Scan for the cell matching the given text and deliver its (x, y) coordinate at center. 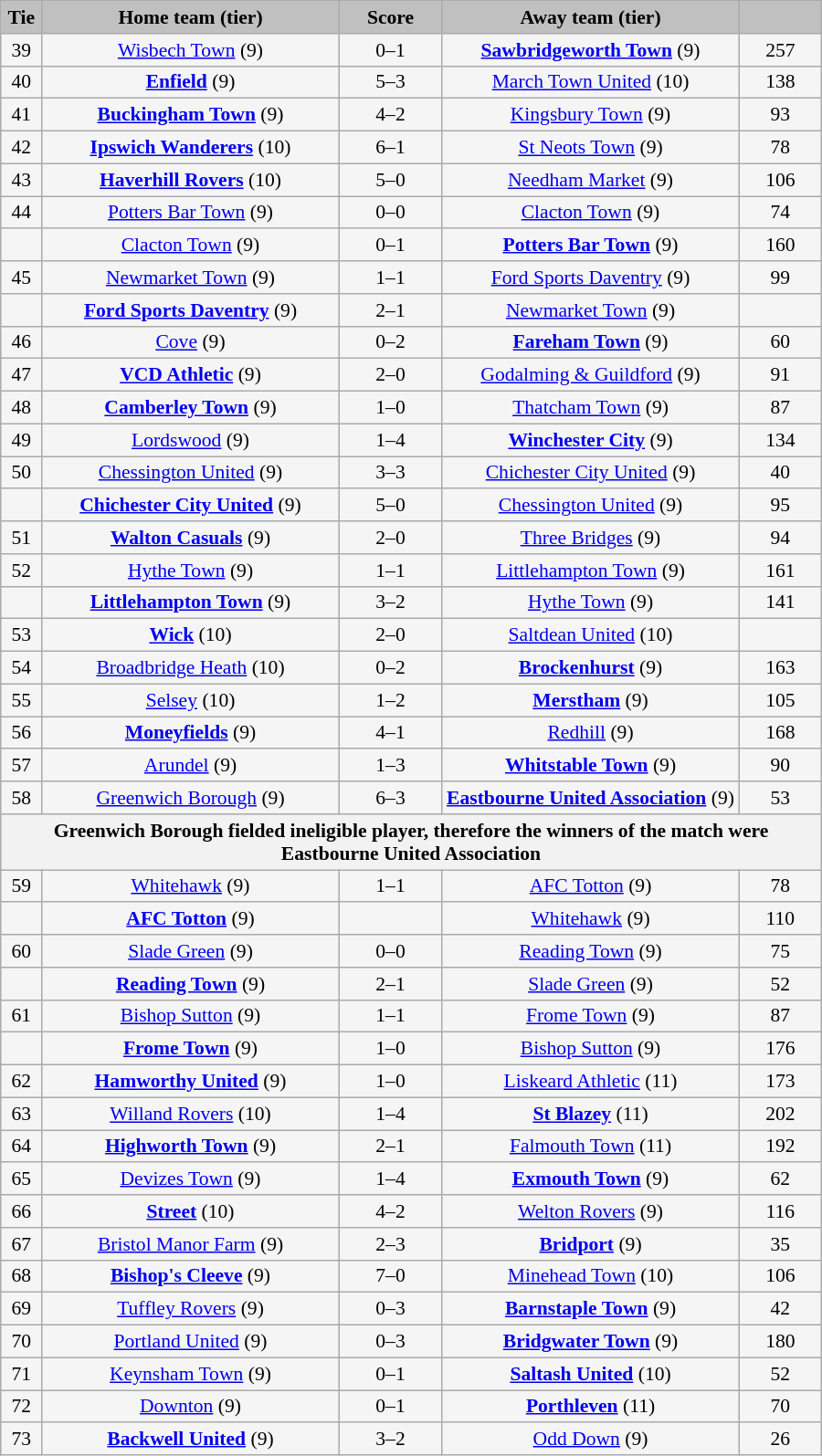
Away team (tier) (591, 17)
3–3 (390, 473)
73 (22, 1440)
Brockenhurst (9) (591, 668)
Minehead Town (10) (591, 1276)
90 (780, 766)
Greenwich Borough fielded ineligible player, therefore the winners of the match were Eastbourne United Association (411, 842)
Lordswood (9) (191, 440)
Barnstaple Town (9) (591, 1309)
Bridport (9) (591, 1244)
39 (22, 50)
Porthleven (11) (591, 1407)
67 (22, 1244)
51 (22, 538)
6–1 (390, 148)
Wisbech Town (9) (191, 50)
Backwell United (9) (191, 1440)
1–2 (390, 700)
134 (780, 440)
Portland United (9) (191, 1342)
Devizes Town (9) (191, 1179)
110 (780, 919)
99 (780, 278)
163 (780, 668)
Camberley Town (9) (191, 408)
Selsey (10) (191, 700)
69 (22, 1309)
Falmouth Town (11) (591, 1147)
Tie (22, 17)
75 (780, 951)
1–3 (390, 766)
Score (390, 17)
91 (780, 375)
4–1 (390, 733)
202 (780, 1114)
43 (22, 180)
Downton (9) (191, 1407)
Welton Rovers (9) (591, 1211)
74 (780, 213)
Odd Down (9) (591, 1440)
68 (22, 1276)
57 (22, 766)
Buckingham Town (9) (191, 115)
March Town United (10) (591, 82)
257 (780, 50)
49 (22, 440)
Needham Market (9) (591, 180)
Bridgwater Town (9) (591, 1342)
Kingsbury Town (9) (591, 115)
59 (22, 886)
Broadbridge Heath (10) (191, 668)
Bristol Manor Farm (9) (191, 1244)
5–3 (390, 82)
72 (22, 1407)
55 (22, 700)
2–3 (390, 1244)
Hamworthy United (9) (191, 1082)
56 (22, 733)
6–3 (390, 798)
St Neots Town (9) (591, 148)
61 (22, 1016)
54 (22, 668)
45 (22, 278)
Tuffley Rovers (9) (191, 1309)
64 (22, 1147)
161 (780, 571)
44 (22, 213)
71 (22, 1374)
47 (22, 375)
116 (780, 1211)
94 (780, 538)
138 (780, 82)
Fareham Town (9) (591, 342)
Highworth Town (9) (191, 1147)
Wick (10) (191, 635)
176 (780, 1049)
Haverhill Rovers (10) (191, 180)
Exmouth Town (9) (591, 1179)
7–0 (390, 1276)
Redhill (9) (591, 733)
Arundel (9) (191, 766)
Cove (9) (191, 342)
180 (780, 1342)
95 (780, 506)
Liskeard Athletic (11) (591, 1082)
66 (22, 1211)
105 (780, 700)
Saltdean United (10) (591, 635)
Saltash United (10) (591, 1374)
Walton Casuals (9) (191, 538)
160 (780, 246)
58 (22, 798)
Sawbridgeworth Town (9) (591, 50)
Willand Rovers (10) (191, 1114)
63 (22, 1114)
65 (22, 1179)
50 (22, 473)
173 (780, 1082)
St Blazey (11) (591, 1114)
Keynsham Town (9) (191, 1374)
Home team (tier) (191, 17)
Street (10) (191, 1211)
48 (22, 408)
192 (780, 1147)
VCD Athletic (9) (191, 375)
Bishop's Cleeve (9) (191, 1276)
Whitstable Town (9) (591, 766)
46 (22, 342)
141 (780, 602)
Three Bridges (9) (591, 538)
Winchester City (9) (591, 440)
168 (780, 733)
Godalming & Guildford (9) (591, 375)
35 (780, 1244)
Greenwich Borough (9) (191, 798)
Thatcham Town (9) (591, 408)
Merstham (9) (591, 700)
Moneyfields (9) (191, 733)
Eastbourne United Association (9) (591, 798)
41 (22, 115)
Ipswich Wanderers (10) (191, 148)
93 (780, 115)
Enfield (9) (191, 82)
26 (780, 1440)
